For the text-containing cell, return its midpoint in [X, Y] coordinate format. 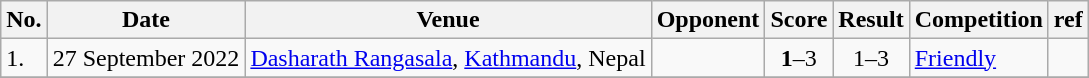
Date [146, 20]
Competition [978, 20]
No. [24, 20]
27 September 2022 [146, 58]
Score [799, 20]
ref [1068, 20]
Result [871, 20]
Dasharath Rangasala, Kathmandu, Nepal [448, 58]
Venue [448, 20]
1. [24, 58]
Friendly [978, 58]
Opponent [708, 20]
